Capture the cell that displays the provided text and extract its (x, y) central coordinate. 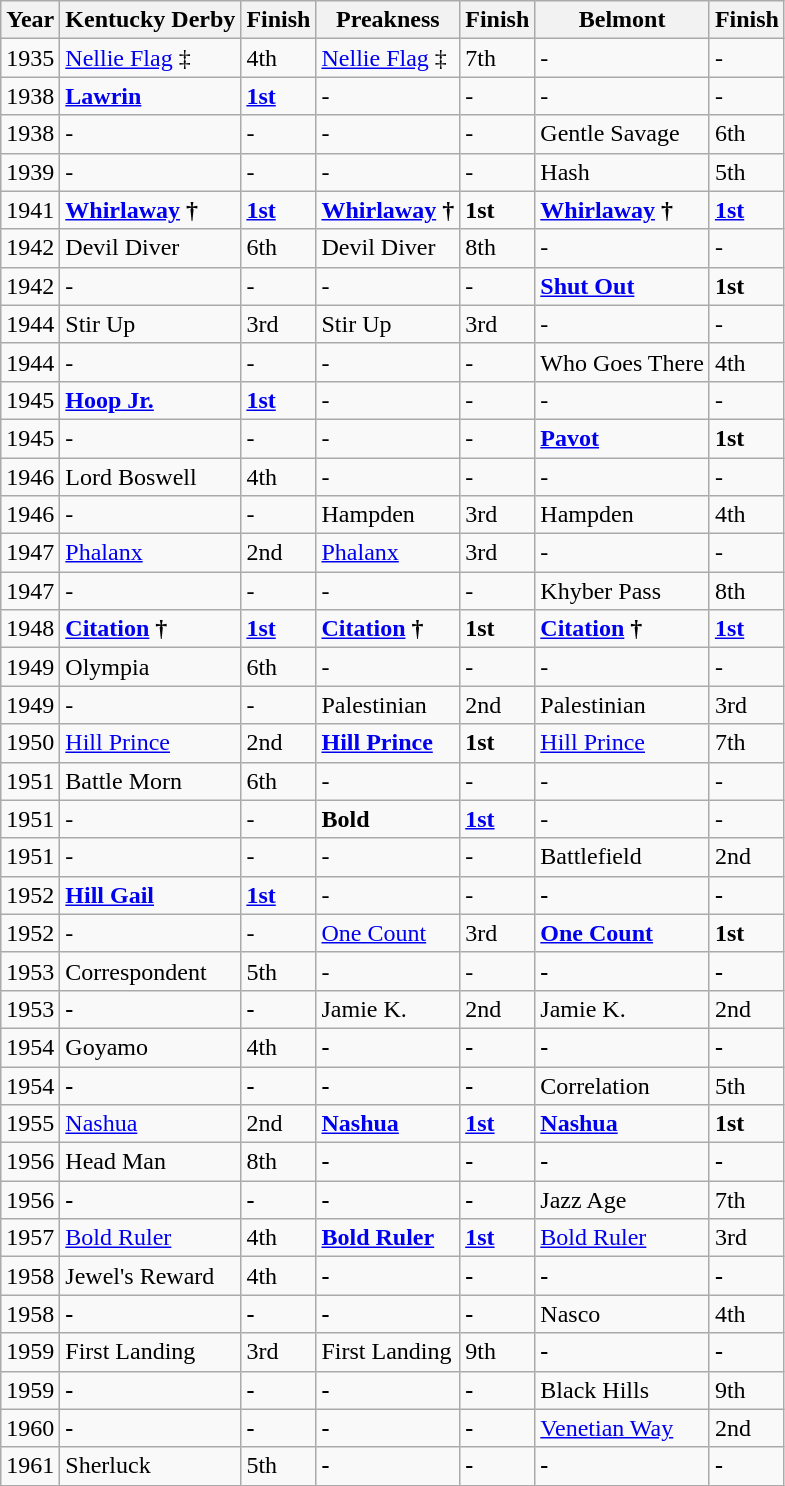
Jazz Age (622, 1200)
Hill Gail (150, 895)
Belmont (622, 20)
Shut Out (622, 286)
Preakness (388, 20)
Black Hills (622, 1390)
Gentle Savage (622, 134)
1935 (30, 58)
Lord Boswell (150, 477)
Goyamo (150, 1047)
1960 (30, 1428)
Nasco (622, 1314)
Venetian Way (622, 1428)
Jewel's Reward (150, 1276)
1948 (30, 629)
Bold (388, 819)
1961 (30, 1466)
1955 (30, 1124)
Kentucky Derby (150, 20)
Olympia (150, 667)
Battlefield (622, 857)
Hash (622, 172)
Correlation (622, 1085)
Lawrin (150, 96)
Battle Morn (150, 781)
Head Man (150, 1162)
Pavot (622, 438)
1941 (30, 210)
Correspondent (150, 971)
Hoop Jr. (150, 400)
1950 (30, 743)
Sherluck (150, 1466)
1957 (30, 1238)
Who Goes There (622, 362)
Year (30, 20)
1939 (30, 172)
Khyber Pass (622, 591)
